Output the (x, y) coordinate of the center of the cell containing the given text.  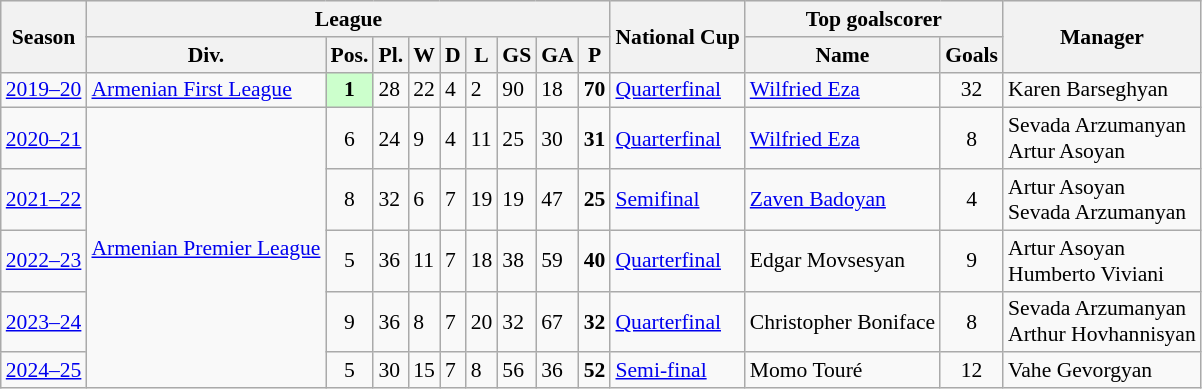
GA (558, 55)
52 (595, 371)
2021–22 (44, 200)
15 (424, 371)
56 (516, 371)
67 (558, 322)
GS (516, 55)
Momo Touré (842, 371)
70 (595, 90)
20 (482, 322)
1 (350, 90)
2020–21 (44, 138)
Goals (972, 55)
Pl. (390, 55)
2022–23 (44, 260)
Sevada Arzumanyan Artur Asoyan (1102, 138)
Zaven Badoyan (842, 200)
Edgar Movsesyan (842, 260)
Karen Barseghyan (1102, 90)
2024–25 (44, 371)
2019–20 (44, 90)
38 (516, 260)
National Cup (677, 36)
Div. (206, 55)
24 (390, 138)
Artur Asoyan Sevada Arzumanyan (1102, 200)
47 (558, 200)
Sevada Arzumanyan Arthur Hovhannisyan (1102, 322)
90 (516, 90)
Christopher Boniface (842, 322)
59 (558, 260)
28 (390, 90)
D (453, 55)
P (595, 55)
W (424, 55)
Semifinal (677, 200)
40 (595, 260)
Armenian Premier League (206, 248)
2023–24 (44, 322)
12 (972, 371)
Pos. (350, 55)
Manager (1102, 36)
2 (482, 90)
Armenian First League (206, 90)
Semi-final (677, 371)
Name (842, 55)
Season (44, 36)
L (482, 55)
Top goalscorer (874, 19)
22 (424, 90)
League (348, 19)
31 (595, 138)
Artur Asoyan Humberto Viviani (1102, 260)
Vahe Gevorgyan (1102, 371)
